From the cell containing the given text, extract its center point as [X, Y] coordinate. 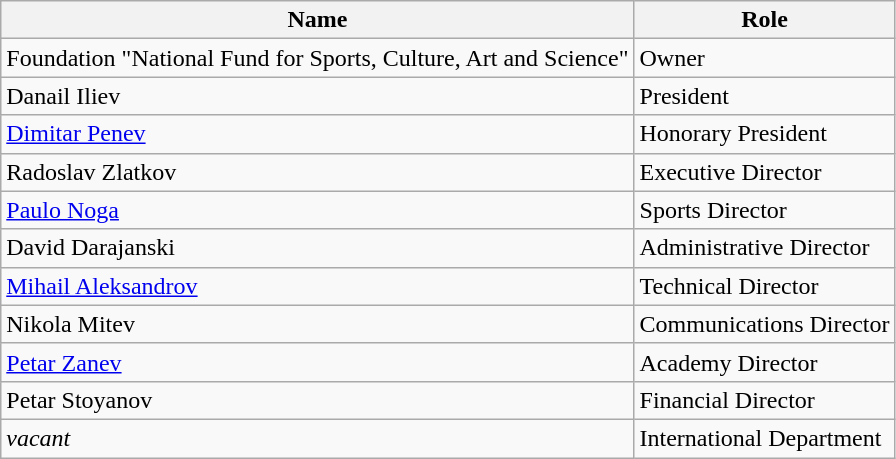
David Darajanski [318, 248]
Role [764, 20]
Petar Zanev [318, 362]
Academy Director [764, 362]
vacant [318, 438]
President [764, 96]
Technical Director [764, 286]
Petar Stoyanov [318, 400]
Foundation "National Fund for Sports, Culture, Art and Science" [318, 58]
Financial Director [764, 400]
Radoslav Zlatkov [318, 172]
Mihail Aleksandrov [318, 286]
Owner [764, 58]
Executive Director [764, 172]
Paulo Noga [318, 210]
International Department [764, 438]
Dimitar Penev [318, 134]
Nikola Mitev [318, 324]
Honorary President [764, 134]
Sports Director [764, 210]
Communications Director [764, 324]
Administrative Director [764, 248]
Danail Iliev [318, 96]
Name [318, 20]
